Find where the given text appears and provide that cell's center as (X, Y) coordinate. 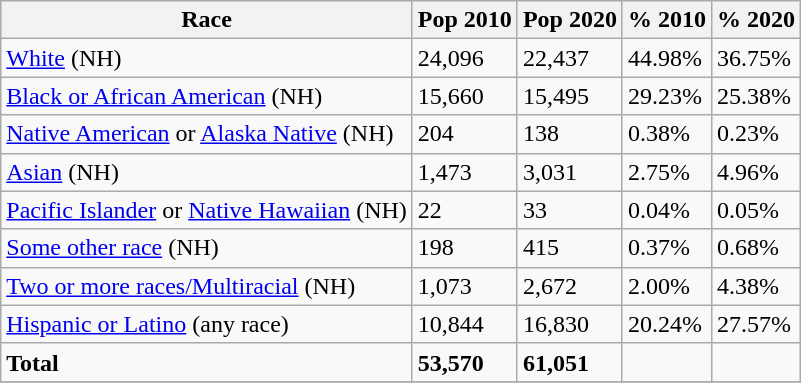
4.96% (756, 172)
White (NH) (207, 58)
22,437 (570, 58)
0.38% (666, 134)
Total (207, 362)
29.23% (666, 96)
198 (464, 248)
16,830 (570, 324)
138 (570, 134)
Black or African American (NH) (207, 96)
Race (207, 20)
36.75% (756, 58)
25.38% (756, 96)
2.00% (666, 286)
61,051 (570, 362)
0.68% (756, 248)
Pacific Islander or Native Hawaiian (NH) (207, 210)
0.37% (666, 248)
20.24% (666, 324)
Pop 2010 (464, 20)
27.57% (756, 324)
24,096 (464, 58)
% 2020 (756, 20)
0.04% (666, 210)
Native American or Alaska Native (NH) (207, 134)
15,660 (464, 96)
204 (464, 134)
1,473 (464, 172)
0.05% (756, 210)
4.38% (756, 286)
10,844 (464, 324)
Asian (NH) (207, 172)
53,570 (464, 362)
Hispanic or Latino (any race) (207, 324)
Pop 2020 (570, 20)
15,495 (570, 96)
2,672 (570, 286)
1,073 (464, 286)
3,031 (570, 172)
Some other race (NH) (207, 248)
22 (464, 210)
415 (570, 248)
0.23% (756, 134)
33 (570, 210)
44.98% (666, 58)
% 2010 (666, 20)
2.75% (666, 172)
Two or more races/Multiracial (NH) (207, 286)
